Provide the [X, Y] coordinate of the cell's center where the given text is located.  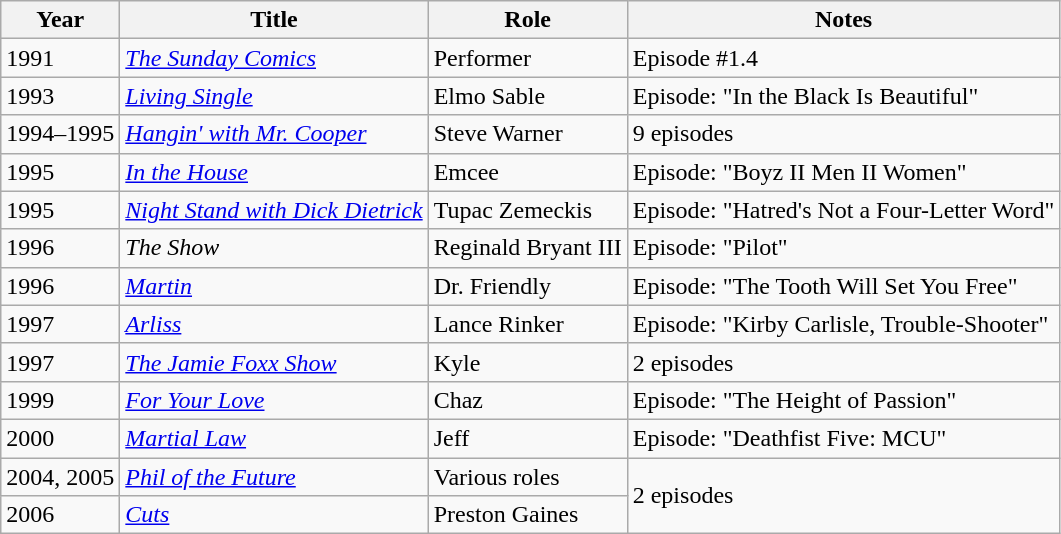
Preston Gaines [528, 515]
Kyle [528, 362]
Chaz [528, 400]
Martial Law [274, 438]
Living Single [274, 96]
Episode: "Boyz II Men II Women" [844, 172]
Episode: "Hatred's Not a Four-Letter Word" [844, 210]
Episode: "Deathfist Five: MCU" [844, 438]
Lance Rinker [528, 324]
2006 [60, 515]
Elmo Sable [528, 96]
Hangin' with Mr. Cooper [274, 134]
Phil of the Future [274, 477]
Episode: "The Tooth Will Set You Free" [844, 286]
Dr. Friendly [528, 286]
The Sunday Comics [274, 58]
Emcee [528, 172]
1994–1995 [60, 134]
Episode: "Pilot" [844, 248]
Notes [844, 20]
Episode #1.4 [844, 58]
Episode: "The Height of Passion" [844, 400]
Martin [274, 286]
2004, 2005 [60, 477]
For Your Love [274, 400]
In the House [274, 172]
Tupac Zemeckis [528, 210]
Performer [528, 58]
1999 [60, 400]
Night Stand with Dick Dietrick [274, 210]
Cuts [274, 515]
Jeff [528, 438]
Various roles [528, 477]
Year [60, 20]
1991 [60, 58]
Arliss [274, 324]
Role [528, 20]
Steve Warner [528, 134]
The Jamie Foxx Show [274, 362]
Episode: "In the Black Is Beautiful" [844, 96]
Reginald Bryant III [528, 248]
Episode: "Kirby Carlisle, Trouble-Shooter" [844, 324]
2000 [60, 438]
9 episodes [844, 134]
Title [274, 20]
The Show [274, 248]
1993 [60, 96]
